Search for the cell housing the specified text and yield its (X, Y) center coordinate. 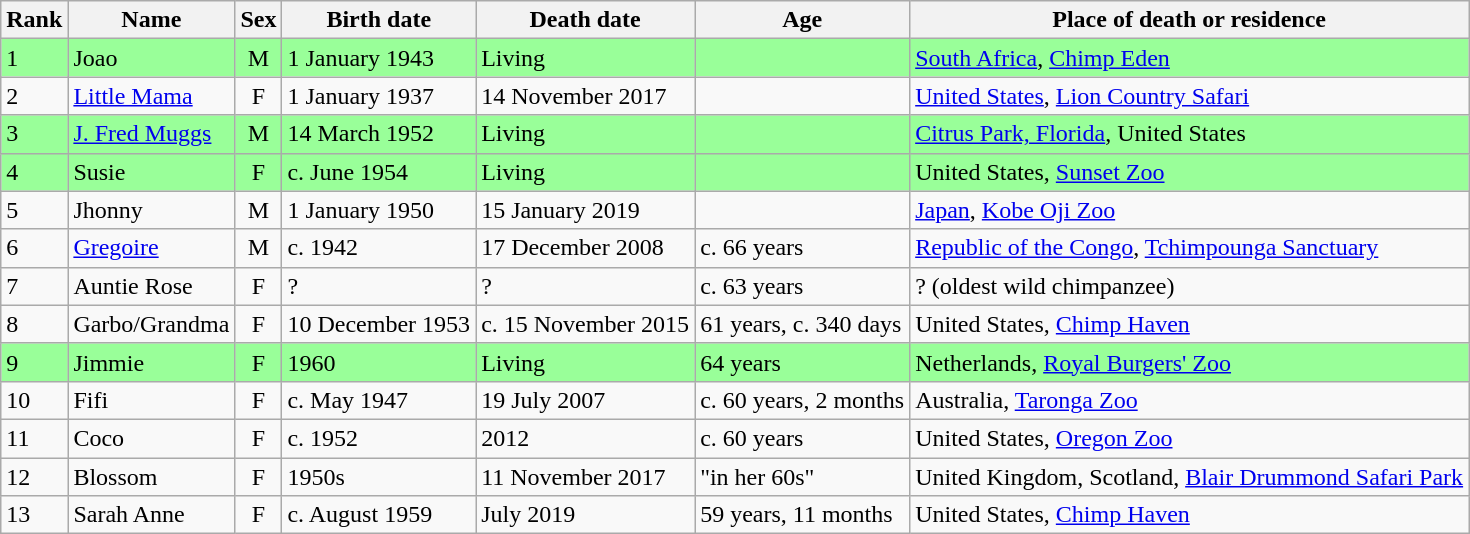
14 March 1952 (379, 134)
United States, Oregon Zoo (1190, 438)
United States, Lion Country Safari (1190, 96)
9 (34, 362)
Birth date (379, 20)
12 (34, 477)
c. June 1954 (379, 172)
64 years (802, 362)
Blossom (152, 477)
c. 1952 (379, 438)
17 December 2008 (586, 248)
c. August 1959 (379, 515)
11 November 2017 (586, 477)
July 2019 (586, 515)
1 (34, 58)
1960 (379, 362)
Citrus Park, Florida, United States (1190, 134)
J. Fred Muggs (152, 134)
11 (34, 438)
10 December 1953 (379, 324)
Sarah Anne (152, 515)
3 (34, 134)
United States, Sunset Zoo (1190, 172)
Fifi (152, 400)
Republic of the Congo, Tchimpounga Sanctuary (1190, 248)
"in her 60s" (802, 477)
Little Mama (152, 96)
? (oldest wild chimpanzee) (1190, 286)
8 (34, 324)
1 January 1950 (379, 210)
61 years, c. 340 days (802, 324)
Death date (586, 20)
1 January 1943 (379, 58)
Japan, Kobe Oji Zoo (1190, 210)
c. 15 November 2015 (586, 324)
59 years, 11 months (802, 515)
Coco (152, 438)
c. 1942 (379, 248)
c. May 1947 (379, 400)
c. 63 years (802, 286)
Jimmie (152, 362)
Australia, Taronga Zoo (1190, 400)
Garbo/Grandma (152, 324)
Sex (258, 20)
c. 60 years, 2 months (802, 400)
Netherlands, Royal Burgers' Zoo (1190, 362)
15 January 2019 (586, 210)
7 (34, 286)
Gregoire (152, 248)
Age (802, 20)
2012 (586, 438)
c. 66 years (802, 248)
19 July 2007 (586, 400)
Name (152, 20)
13 (34, 515)
4 (34, 172)
United Kingdom, Scotland, Blair Drummond Safari Park (1190, 477)
2 (34, 96)
c. 60 years (802, 438)
14 November 2017 (586, 96)
South Africa, Chimp Eden (1190, 58)
1950s (379, 477)
6 (34, 248)
Auntie Rose (152, 286)
1 January 1937 (379, 96)
10 (34, 400)
Rank (34, 20)
Jhonny (152, 210)
Joao (152, 58)
Place of death or residence (1190, 20)
Susie (152, 172)
5 (34, 210)
